Scan for the cell matching the given text and deliver its (x, y) coordinate at center. 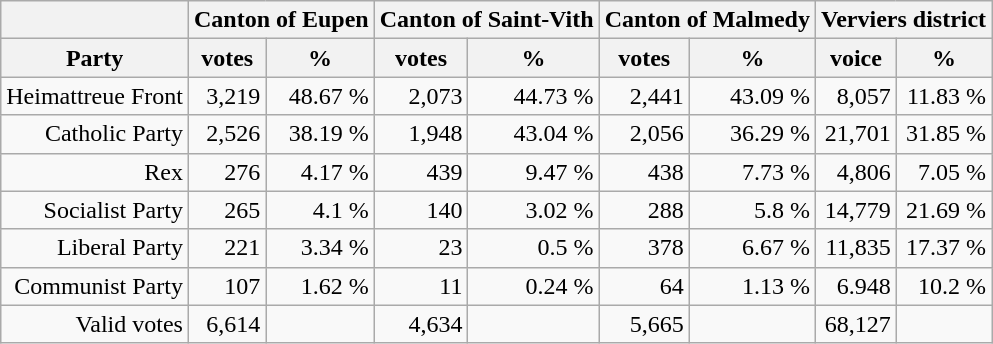
1.13 % (752, 286)
6,614 (226, 324)
1.62 % (320, 286)
11 (421, 286)
5,665 (644, 324)
Canton of Malmedy (707, 20)
Canton of Saint-Vith (486, 20)
Rex (95, 172)
68,127 (856, 324)
265 (226, 210)
3.34 % (320, 248)
7.73 % (752, 172)
21,701 (856, 134)
288 (644, 210)
Valid votes (95, 324)
378 (644, 248)
64 (644, 286)
11.83 % (944, 96)
276 (226, 172)
439 (421, 172)
38.19 % (320, 134)
1,948 (421, 134)
48.67 % (320, 96)
4.17 % (320, 172)
44.73 % (534, 96)
43.09 % (752, 96)
140 (421, 210)
6.948 (856, 286)
Canton of Eupen (281, 20)
voice (856, 58)
21.69 % (944, 210)
36.29 % (752, 134)
Heimattreue Front (95, 96)
2,526 (226, 134)
2,441 (644, 96)
5.8 % (752, 210)
4.1 % (320, 210)
9.47 % (534, 172)
3,219 (226, 96)
2,056 (644, 134)
4,634 (421, 324)
14,779 (856, 210)
43.04 % (534, 134)
Socialist Party (95, 210)
8,057 (856, 96)
0.24 % (534, 286)
Party (95, 58)
107 (226, 286)
221 (226, 248)
6.67 % (752, 248)
10.2 % (944, 286)
17.37 % (944, 248)
438 (644, 172)
11,835 (856, 248)
23 (421, 248)
4,806 (856, 172)
Verviers district (904, 20)
Catholic Party (95, 134)
0.5 % (534, 248)
31.85 % (944, 134)
2,073 (421, 96)
3.02 % (534, 210)
Liberal Party (95, 248)
Communist Party (95, 286)
7.05 % (944, 172)
